Return [X, Y] of the center of cell containing provided text 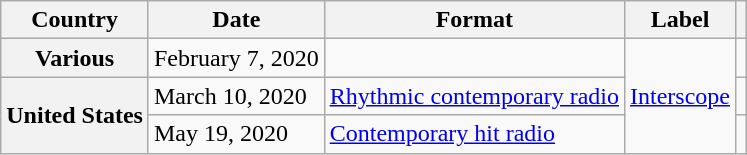
Contemporary hit radio [474, 134]
United States [75, 115]
Rhythmic contemporary radio [474, 96]
March 10, 2020 [236, 96]
Format [474, 20]
February 7, 2020 [236, 58]
May 19, 2020 [236, 134]
Label [680, 20]
Date [236, 20]
Various [75, 58]
Country [75, 20]
Interscope [680, 96]
